Determine the [X, Y] coordinate at the center of the cell enclosing the given text.  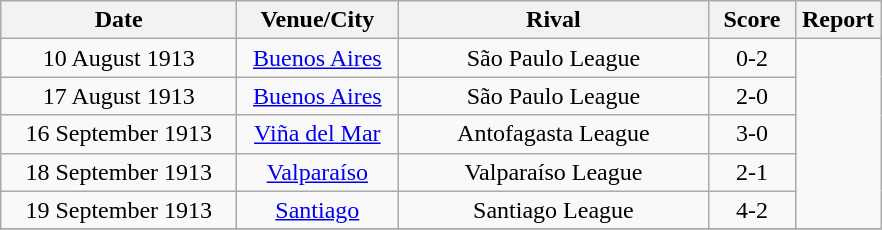
17 August 1913 [119, 96]
10 August 1913 [119, 58]
2-0 [752, 96]
Score [752, 20]
3-0 [752, 134]
2-1 [752, 172]
Valparaíso League [554, 172]
4-2 [752, 210]
Date [119, 20]
Rival [554, 20]
16 September 1913 [119, 134]
Santiago League [554, 210]
18 September 1913 [119, 172]
Santiago [318, 210]
19 September 1913 [119, 210]
0-2 [752, 58]
Viña del Mar [318, 134]
Report [838, 20]
Venue/City [318, 20]
Antofagasta League [554, 134]
Valparaíso [318, 172]
